Find where the given text appears and provide that cell's center as (x, y) coordinate. 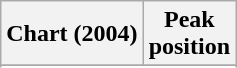
Peak position (189, 34)
Chart (2004) (72, 34)
